Detect which cell encompasses the target text, then output its (X, Y) center coordinate. 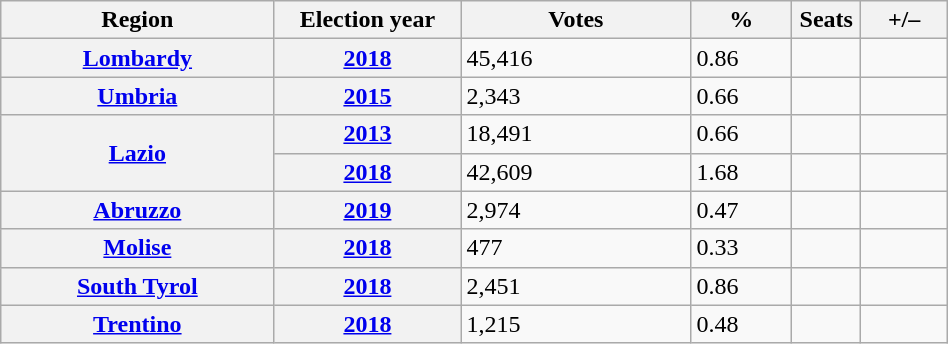
Region (138, 20)
+/– (904, 20)
Molise (138, 248)
Abruzzo (138, 210)
0.47 (742, 210)
2019 (368, 210)
South Tyrol (138, 286)
2,343 (576, 96)
Votes (576, 20)
Umbria (138, 96)
Lazio (138, 153)
1.68 (742, 172)
Lombardy (138, 58)
0.33 (742, 248)
0.48 (742, 324)
477 (576, 248)
2,451 (576, 286)
45,416 (576, 58)
2015 (368, 96)
Election year (368, 20)
Trentino (138, 324)
2,974 (576, 210)
18,491 (576, 134)
1,215 (576, 324)
2013 (368, 134)
% (742, 20)
Seats (826, 20)
42,609 (576, 172)
